Provide the [x, y] coordinate of the cell's center where the given text is located.  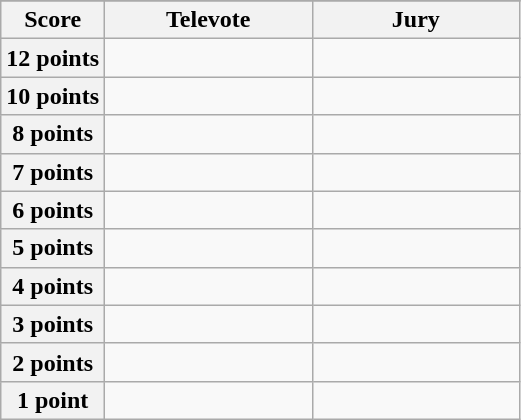
3 points [53, 324]
12 points [53, 58]
4 points [53, 286]
8 points [53, 134]
Jury [416, 20]
2 points [53, 362]
Score [53, 20]
10 points [53, 96]
5 points [53, 248]
6 points [53, 210]
Televote [209, 20]
7 points [53, 172]
1 point [53, 400]
